Output the [X, Y] coordinate of the center of the cell containing the given text.  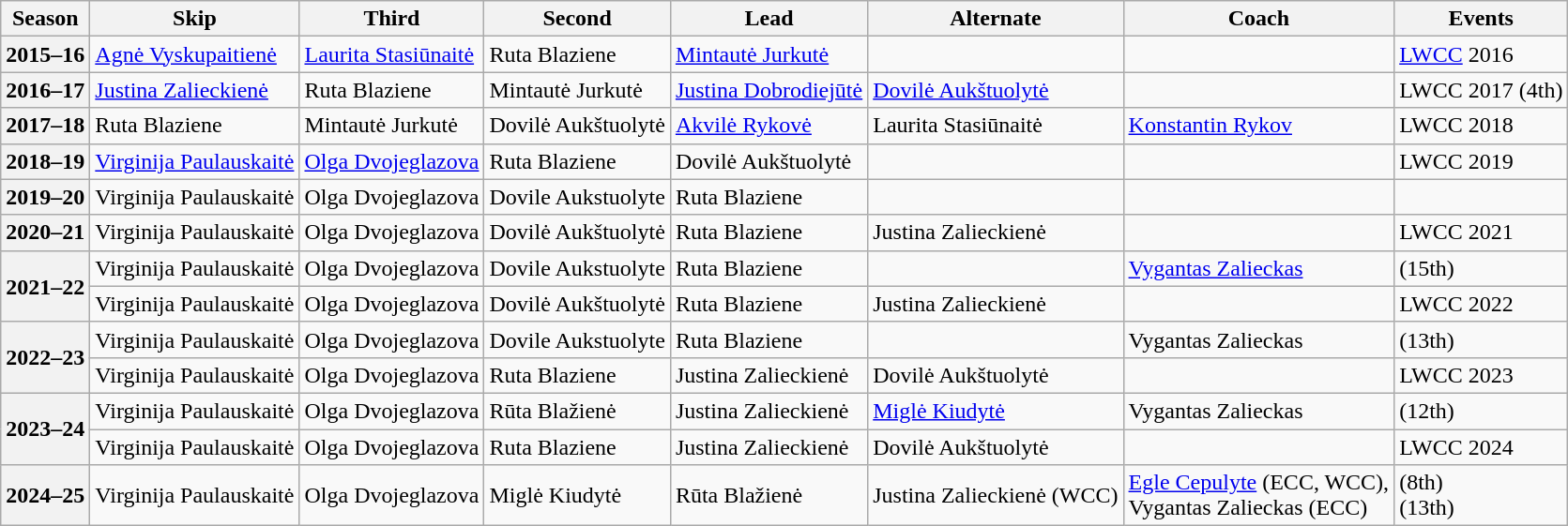
(12th) [1481, 411]
2019–20 [45, 197]
Agnė Vyskupaitienė [195, 54]
Akvilė Rykovė [769, 126]
Second [577, 19]
Alternate [996, 19]
2016–17 [45, 90]
(15th) [1481, 268]
2022–23 [45, 357]
Lead [769, 19]
Konstantin Rykov [1259, 126]
LWCC 2023 [1481, 375]
2018–19 [45, 161]
LWCC 2018 [1481, 126]
LWCC 2019 [1481, 161]
2024–25 [45, 495]
2015–16 [45, 54]
Egle Cepulyte (ECC, WCC),Vygantas Zalieckas (ECC) [1259, 495]
Skip [195, 19]
2020–21 [45, 233]
LWCC 2016 [1481, 54]
LWCC 2021 [1481, 233]
Season [45, 19]
LWCC 2017 (4th) [1481, 90]
(13th) [1481, 339]
2021–22 [45, 286]
Events [1481, 19]
Third [392, 19]
Justina Zalieckienė (WCC) [996, 495]
LWCC 2022 [1481, 304]
(8th) (13th) [1481, 495]
LWCC 2024 [1481, 447]
2017–18 [45, 126]
2023–24 [45, 428]
Coach [1259, 19]
Justina Dobrodiejūtė [769, 90]
